Detect which cell encompasses the target text, then output its [x, y] center coordinate. 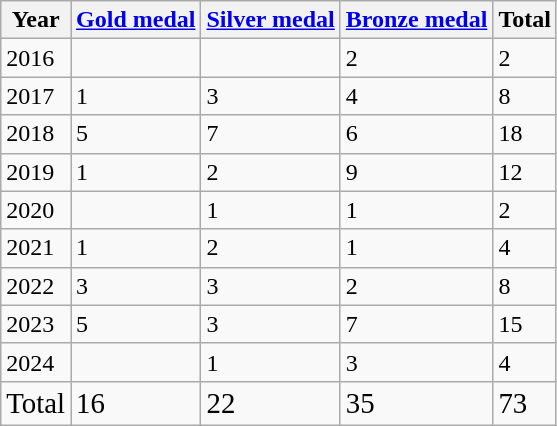
2024 [36, 362]
Silver medal [270, 20]
73 [525, 403]
6 [416, 134]
2023 [36, 324]
2018 [36, 134]
2017 [36, 96]
22 [270, 403]
2021 [36, 248]
Gold medal [136, 20]
16 [136, 403]
2020 [36, 210]
35 [416, 403]
18 [525, 134]
Year [36, 20]
9 [416, 172]
Bronze medal [416, 20]
2019 [36, 172]
12 [525, 172]
2022 [36, 286]
15 [525, 324]
2016 [36, 58]
